Pinpoint the cell where the given text exists, returning its (X, Y) midpoint coordinate. 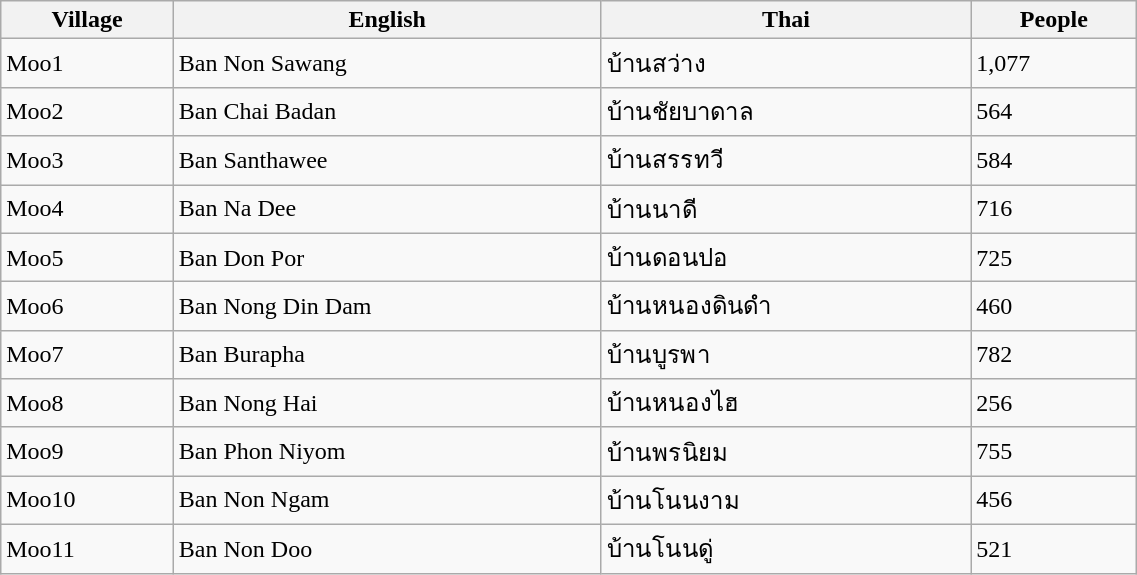
456 (1054, 500)
บ้านบูรพา (786, 354)
725 (1054, 258)
บ้านชัยบาดาล (786, 112)
Ban Non Ngam (387, 500)
Village (88, 20)
บ้านพรนิยม (786, 452)
บ้านหนองไฮ (786, 404)
Ban Chai Badan (387, 112)
Ban Non Sawang (387, 64)
460 (1054, 306)
บ้านหนองดินดำ (786, 306)
Moo2 (88, 112)
Ban Nong Din Dam (387, 306)
People (1054, 20)
Ban Phon Niyom (387, 452)
1,077 (1054, 64)
บ้านโนนงาม (786, 500)
Moo3 (88, 160)
บ้านนาดี (786, 208)
บ้านสว่าง (786, 64)
256 (1054, 404)
584 (1054, 160)
Ban Don Por (387, 258)
Ban Santhawee (387, 160)
Moo4 (88, 208)
755 (1054, 452)
Moo5 (88, 258)
Ban Nong Hai (387, 404)
Ban Na Dee (387, 208)
Thai (786, 20)
บ้านดอนปอ (786, 258)
Ban Burapha (387, 354)
Moo8 (88, 404)
บ้านโนนดู่ (786, 548)
716 (1054, 208)
บ้านสรรทวี (786, 160)
521 (1054, 548)
Moo6 (88, 306)
782 (1054, 354)
Moo10 (88, 500)
Moo7 (88, 354)
Moo9 (88, 452)
564 (1054, 112)
Moo11 (88, 548)
Moo1 (88, 64)
English (387, 20)
Ban Non Doo (387, 548)
